Extract the (x, y) coordinate from the center of the cell holding the provided text.  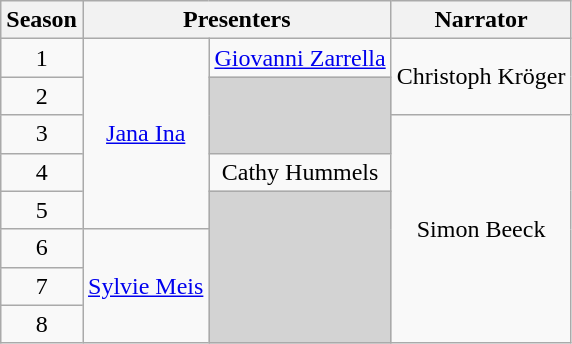
3 (42, 134)
4 (42, 172)
Season (42, 20)
Cathy Hummels (300, 172)
Simon Beeck (481, 229)
Presenters (236, 20)
Giovanni Zarrella (300, 58)
8 (42, 324)
Jana Ina (145, 134)
6 (42, 248)
2 (42, 96)
Narrator (481, 20)
Sylvie Meis (145, 286)
7 (42, 286)
1 (42, 58)
5 (42, 210)
Christoph Kröger (481, 77)
